Scan for the cell matching the given text and deliver its [x, y] coordinate at center. 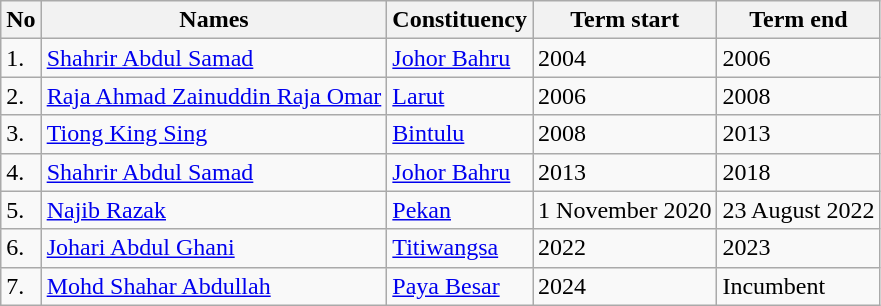
1 November 2020 [625, 210]
Incumbent [798, 286]
Pekan [460, 210]
4. [21, 172]
2022 [625, 248]
Najib Razak [214, 210]
Mohd Shahar Abdullah [214, 286]
7. [21, 286]
2024 [625, 286]
5. [21, 210]
Raja Ahmad Zainuddin Raja Omar [214, 96]
Term start [625, 20]
Paya Besar [460, 286]
2. [21, 96]
Names [214, 20]
6. [21, 248]
2023 [798, 248]
Term end [798, 20]
23 August 2022 [798, 210]
Tiong King Sing [214, 134]
Constituency [460, 20]
1. [21, 58]
Titiwangsa [460, 248]
Johari Abdul Ghani [214, 248]
2018 [798, 172]
Bintulu [460, 134]
Larut [460, 96]
3. [21, 134]
2004 [625, 58]
No [21, 20]
